Determine the [X, Y] coordinate at the center of the cell enclosing the given text.  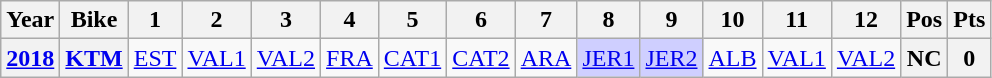
5 [412, 20]
8 [608, 20]
Year [30, 20]
9 [672, 20]
CAT2 [481, 58]
KTM [94, 58]
NC [924, 58]
7 [546, 20]
EST [155, 58]
JER1 [608, 58]
3 [286, 20]
Pts [970, 20]
FRA [350, 58]
12 [866, 20]
1 [155, 20]
JER2 [672, 58]
2 [216, 20]
ALB [732, 58]
2018 [30, 58]
6 [481, 20]
11 [796, 20]
CAT1 [412, 58]
10 [732, 20]
0 [970, 58]
Pos [924, 20]
4 [350, 20]
Bike [94, 20]
ARA [546, 58]
